For the text-containing cell, return its midpoint in [x, y] coordinate format. 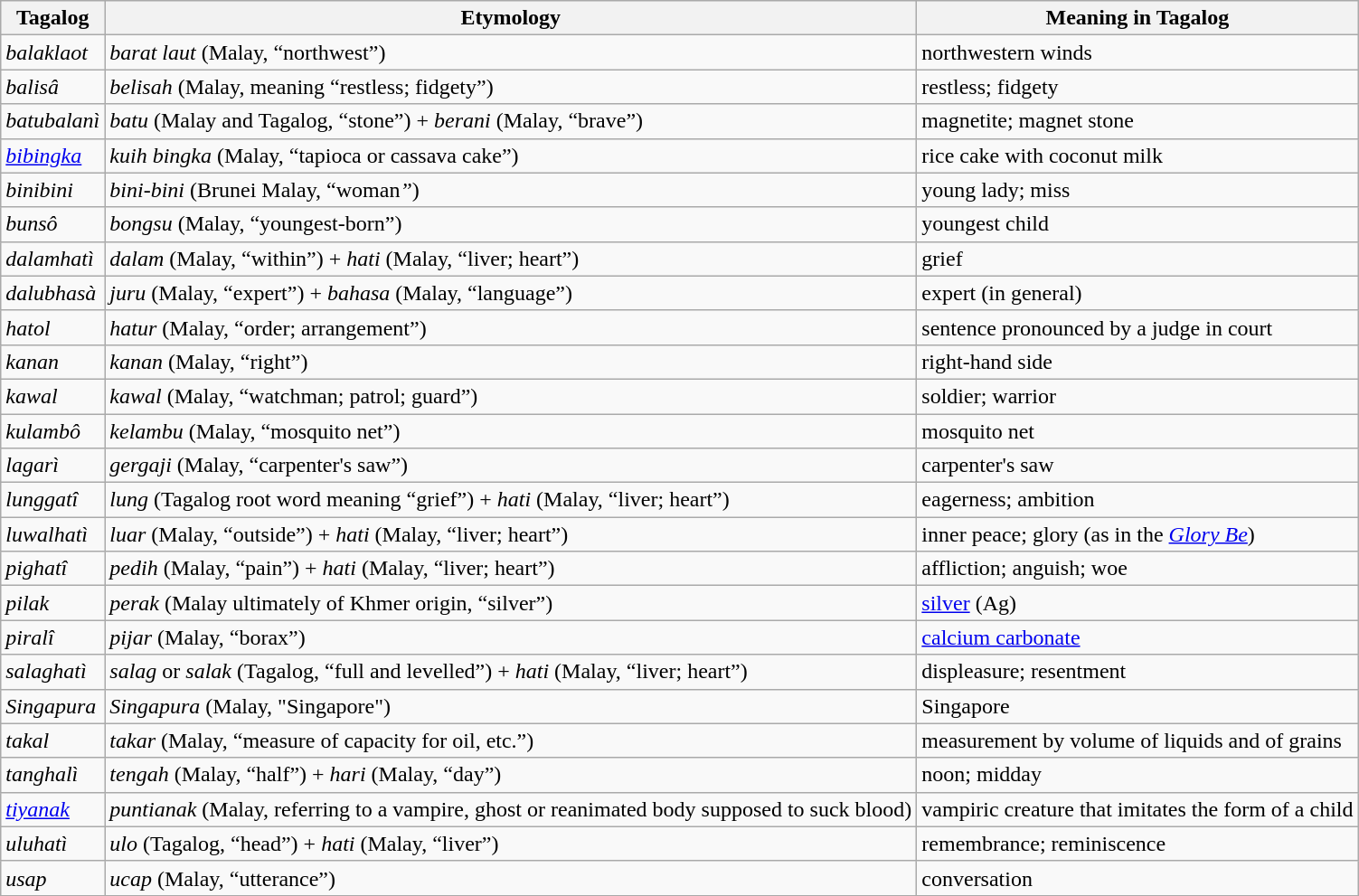
calcium carbonate [1137, 637]
mosquito net [1137, 431]
dalamhatì [52, 259]
bongsu (Malay, “youngest-born”) [511, 224]
pedih (Malay, “pain”) + hati (Malay, “liver; heart”) [511, 569]
carpenter's saw [1137, 466]
bunsô [52, 224]
rice cake with coconut milk [1137, 156]
Singapore [1137, 706]
pighatî [52, 569]
Singapura (Malay, "Singapore") [511, 706]
noon; midday [1137, 775]
measurement by volume of liquids and of grains [1137, 740]
kawal [52, 396]
balisâ [52, 87]
Singapura [52, 706]
balaklaot [52, 52]
remembrance; reminiscence [1137, 844]
tengah (Malay, “half”) + hari (Malay, “day”) [511, 775]
usap [52, 878]
batu (Malay and Tagalog, “stone”) + berani (Malay, “brave”) [511, 121]
kuih bingka (Malay, “tapioca or cassava cake”) [511, 156]
expert (in general) [1137, 293]
restless; fidgety [1137, 87]
grief [1137, 259]
barat laut (Malay, “northwest”) [511, 52]
right-hand side [1137, 362]
tiyanak [52, 809]
Meaning in Tagalog [1137, 18]
kanan (Malay, “right”) [511, 362]
youngest child [1137, 224]
dalam (Malay, “within”) + hati (Malay, “liver; heart”) [511, 259]
batubalanì [52, 121]
ucap (Malay, “utterance”) [511, 878]
Tagalog [52, 18]
gergaji (Malay, “carpenter's saw”) [511, 466]
luwalhatì [52, 534]
kulambô [52, 431]
vampiric creature that imitates the form of a child [1137, 809]
bini-bini (Brunei Malay, “woman”) [511, 190]
bibingka [52, 156]
ulo (Tagalog, “head”) + hati (Malay, “liver”) [511, 844]
binibini [52, 190]
puntianak (Malay, referring to a vampire, ghost or reanimated body supposed to suck blood) [511, 809]
lung (Tagalog root word meaning “grief”) + hati (Malay, “liver; heart”) [511, 500]
lunggatî [52, 500]
soldier; warrior [1137, 396]
inner peace; glory (as in the Glory Be) [1137, 534]
conversation [1137, 878]
lagarì [52, 466]
juru (Malay, “expert”) + bahasa (Malay, “language”) [511, 293]
pijar (Malay, “borax”) [511, 637]
tanghalì [52, 775]
northwestern winds [1137, 52]
takal [52, 740]
uluhatì [52, 844]
piralî [52, 637]
kawal (Malay, “watchman; patrol; guard”) [511, 396]
displeasure; resentment [1137, 672]
young lady; miss [1137, 190]
affliction; anguish; woe [1137, 569]
perak (Malay ultimately of Khmer origin, “silver”) [511, 603]
kanan [52, 362]
magnetite; magnet stone [1137, 121]
kelambu (Malay, “mosquito net”) [511, 431]
hatol [52, 327]
silver (Ag) [1137, 603]
takar (Malay, “measure of capacity for oil, etc.”) [511, 740]
luar (Malay, “outside”) + hati (Malay, “liver; heart”) [511, 534]
Etymology [511, 18]
salaghatì [52, 672]
eagerness; ambition [1137, 500]
sentence pronounced by a judge in court [1137, 327]
salag or salak (Tagalog, “full and levelled”) + hati (Malay, “liver; heart”) [511, 672]
dalubhasà [52, 293]
belisah (Malay, meaning “restless; fidgety”) [511, 87]
hatur (Malay, “order; arrangement”) [511, 327]
pilak [52, 603]
